Identify which cell holds the provided text, then report its [x, y] central coordinate. 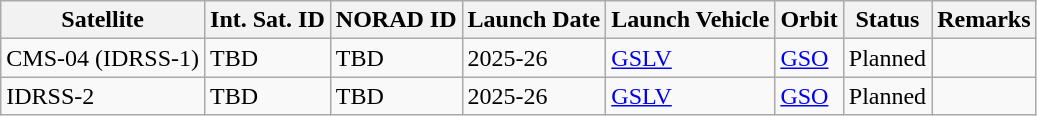
CMS-04 (IDRSS-1) [103, 58]
Status [887, 20]
NORAD ID [396, 20]
Launch Date [534, 20]
Satellite [103, 20]
Launch Vehicle [690, 20]
Remarks [984, 20]
Orbit [809, 20]
Int. Sat. ID [268, 20]
IDRSS-2 [103, 96]
